Search for the cell housing the specified text and yield its [x, y] center coordinate. 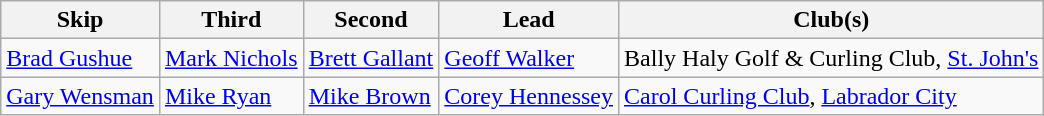
Geoff Walker [529, 58]
Lead [529, 20]
Mike Brown [371, 96]
Bally Haly Golf & Curling Club, St. John's [832, 58]
Second [371, 20]
Corey Hennessey [529, 96]
Carol Curling Club, Labrador City [832, 96]
Mark Nichols [231, 58]
Third [231, 20]
Gary Wensman [80, 96]
Brett Gallant [371, 58]
Skip [80, 20]
Mike Ryan [231, 96]
Brad Gushue [80, 58]
Club(s) [832, 20]
